Output the [x, y] coordinate of the center of the cell containing the given text.  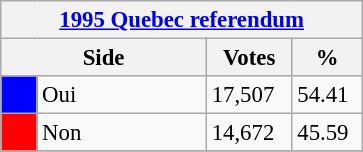
Non [122, 133]
Votes [249, 58]
% [328, 58]
1995 Quebec referendum [182, 20]
17,507 [249, 95]
54.41 [328, 95]
45.59 [328, 133]
Oui [122, 95]
Side [104, 58]
14,672 [249, 133]
